From the cell containing the given text, extract its center point as [X, Y] coordinate. 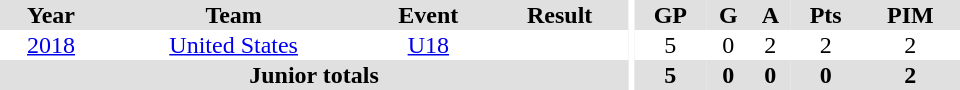
Result [560, 15]
PIM [910, 15]
Junior totals [314, 75]
Team [234, 15]
2018 [51, 45]
Year [51, 15]
A [770, 15]
Pts [826, 15]
U18 [428, 45]
G [728, 15]
Event [428, 15]
GP [670, 15]
United States [234, 45]
